Determine the (X, Y) coordinate at the center of the cell enclosing the given text.  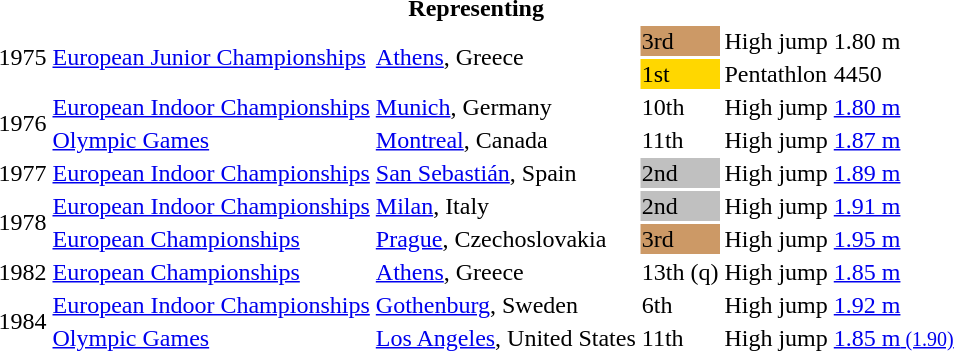
European Junior Championships (211, 58)
Munich, Germany (506, 107)
San Sebastián, Spain (506, 173)
1st (680, 74)
Pentathlon (776, 74)
Olympic Games (211, 140)
11th (680, 140)
Gothenburg, Sweden (506, 305)
Milan, Italy (506, 206)
Montreal, Canada (506, 140)
13th (q) (680, 272)
10th (680, 107)
Prague, Czechoslovakia (506, 239)
6th (680, 305)
